From the cell containing the given text, extract its center point as [x, y] coordinate. 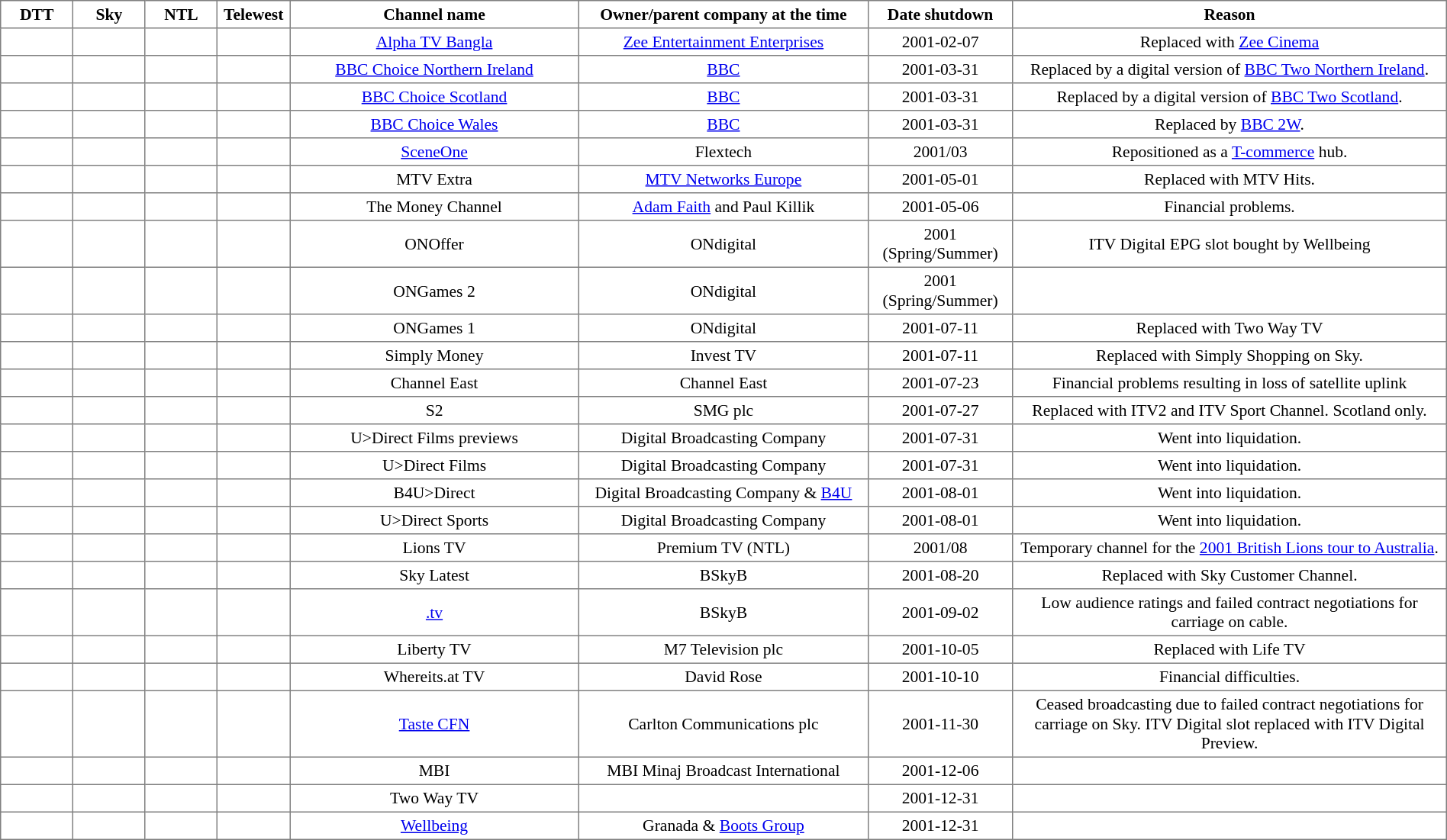
Invest TV [723, 356]
Financial difficulties. [1229, 677]
B4U>Direct [435, 493]
Date shutdown [940, 14]
Low audience ratings and failed contract negotiations for carriage on cable. [1229, 613]
Replaced with Life TV [1229, 649]
Temporary channel for the 2001 British Lions tour to Australia. [1229, 548]
Whereits.at TV [435, 677]
Replaced with Zee Cinema [1229, 42]
Taste CFN [435, 723]
Alpha TV Bangla [435, 42]
BBC Choice Northern Ireland [435, 69]
Flextech [723, 152]
Liberty TV [435, 649]
MBI [435, 771]
S2 [435, 410]
Zee Entertainment Enterprises [723, 42]
Owner/parent company at the time [723, 14]
2001/08 [940, 548]
Sky Latest [435, 575]
Ceased broadcasting due to failed contract negotiations for carriage on Sky. ITV Digital slot replaced with ITV Digital Preview. [1229, 723]
Digital Broadcasting Company & B4U [723, 493]
U>Direct Films [435, 465]
Channel name [435, 14]
U>Direct Sports [435, 520]
2001-07-23 [940, 383]
DTT [37, 14]
2001-10-10 [940, 677]
2001-05-01 [940, 179]
SMG plc [723, 410]
MBI Minaj Broadcast International [723, 771]
Replaced with ITV2 and ITV Sport Channel. Scotland only. [1229, 410]
MTV Networks Europe [723, 179]
2001-08-20 [940, 575]
ITV Digital EPG slot bought by Wellbeing [1229, 244]
ONGames 2 [435, 291]
Replaced with MTV Hits. [1229, 179]
Wellbeing [435, 826]
2001-07-27 [940, 410]
Granada & Boots Group [723, 826]
Financial problems. [1229, 207]
BBC Choice Scotland [435, 97]
2001-10-05 [940, 649]
Replaced by BBC 2W. [1229, 124]
Adam Faith and Paul Killik [723, 207]
Replaced by a digital version of BBC Two Northern Ireland. [1229, 69]
David Rose [723, 677]
Reason [1229, 14]
ONGames 1 [435, 328]
BBC Choice Wales [435, 124]
MTV Extra [435, 179]
Sky [108, 14]
Replaced by a digital version of BBC Two Scotland. [1229, 97]
U>Direct Films previews [435, 438]
2001-02-07 [940, 42]
Two Way TV [435, 798]
Replaced with Two Way TV [1229, 328]
.tv [435, 613]
NTL [182, 14]
2001-11-30 [940, 723]
Telewest [253, 14]
Lions TV [435, 548]
Financial problems resulting in loss of satellite uplink [1229, 383]
Replaced with Sky Customer Channel. [1229, 575]
Simply Money [435, 356]
2001-05-06 [940, 207]
The Money Channel [435, 207]
2001-12-06 [940, 771]
Repositioned as a T-commerce hub. [1229, 152]
Premium TV (NTL) [723, 548]
Replaced with Simply Shopping on Sky. [1229, 356]
Carlton Communications plc [723, 723]
2001/03 [940, 152]
SceneOne [435, 152]
M7 Television plc [723, 649]
ONOffer [435, 244]
2001-09-02 [940, 613]
